Scan for the cell matching the given text and deliver its [X, Y] coordinate at center. 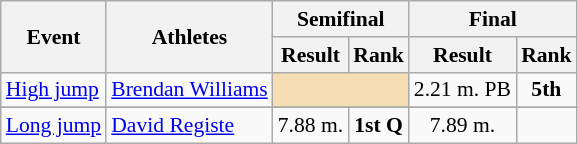
Long jump [54, 126]
2.21 m. PB [462, 90]
5th [546, 90]
7.88 m. [310, 126]
David Registe [190, 126]
1st Q [378, 126]
Event [54, 36]
7.89 m. [462, 126]
Final [493, 19]
Brendan Williams [190, 90]
High jump [54, 90]
Semifinal [341, 19]
Athletes [190, 36]
